Return the [X, Y] coordinate for the center point of the cell that contains the specified text.  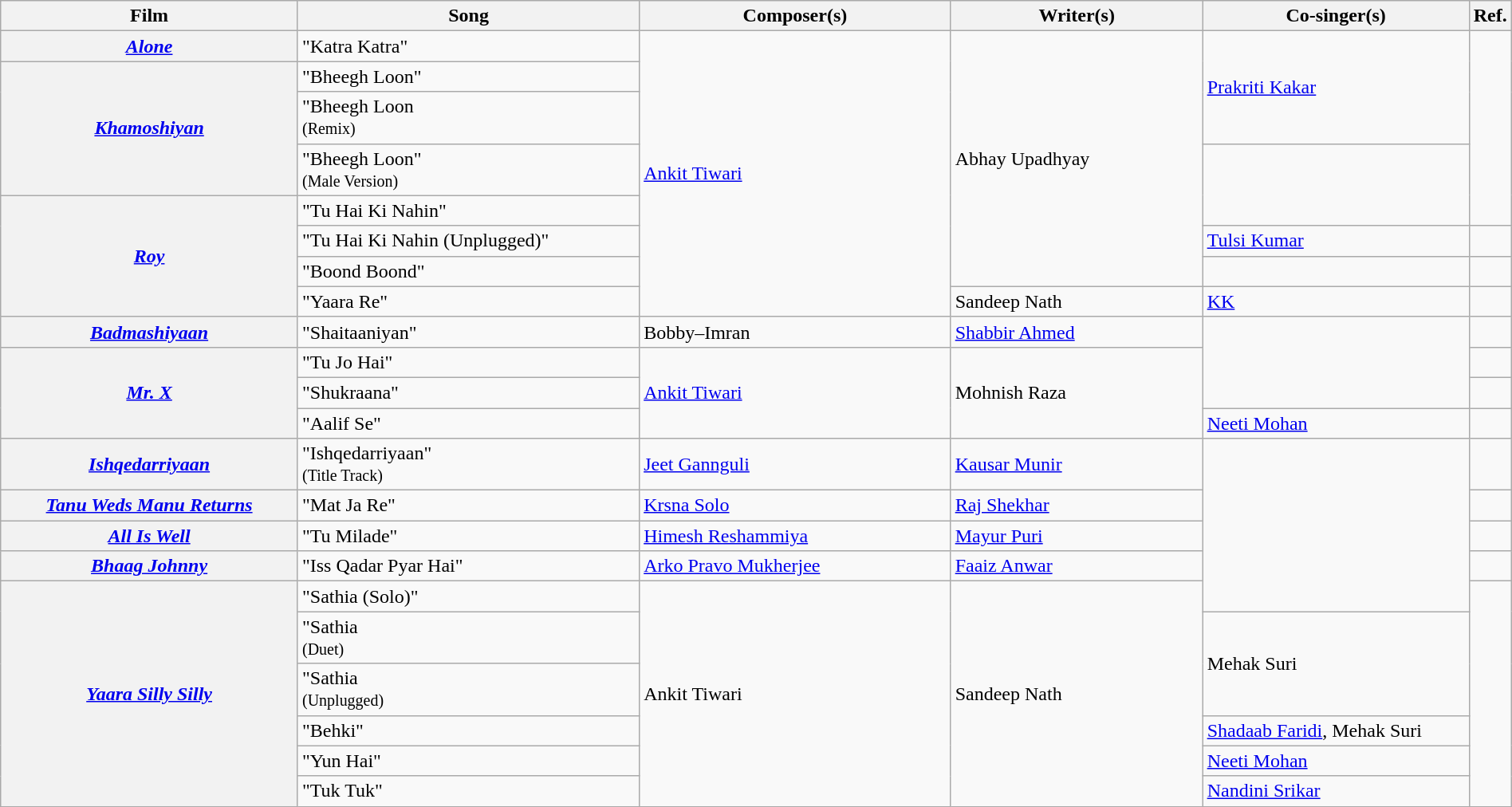
Mohnish Raza [1077, 392]
Faaiz Anwar [1077, 566]
Jeet Gannguli [795, 464]
Mayur Puri [1077, 536]
Ref. [1490, 16]
Yaara Silly Silly [150, 694]
"Iss Qadar Pyar Hai" [468, 566]
"Tu Milade" [468, 536]
Shadaab Faridi, Mehak Suri [1336, 730]
"Tu Hai Ki Nahin (Unplugged)" [468, 241]
Co-singer(s) [1336, 16]
Film [150, 16]
"Bheegh Loon"(Male Version) [468, 169]
"Aalif Se" [468, 423]
Writer(s) [1077, 16]
"Sathia (Solo)" [468, 596]
"Yaara Re" [468, 301]
Ishqedarriyaan [150, 464]
"Yun Hai" [468, 761]
Tulsi Kumar [1336, 241]
"Tu Hai Ki Nahin" [468, 211]
"Behki" [468, 730]
"Sathia(Duet) [468, 638]
Tanu Weds Manu Returns [150, 506]
KK [1336, 301]
Bobby–Imran [795, 332]
Prakriti Kakar [1336, 88]
Bhaag Johnny [150, 566]
Mehak Suri [1336, 663]
"Bheegh Loon(Remix) [468, 118]
Raj Shekhar [1077, 506]
"Bheegh Loon" [468, 77]
Krsna Solo [795, 506]
Song [468, 16]
Mr. X [150, 392]
Kausar Munir [1077, 464]
Composer(s) [795, 16]
"Shaitaaniyan" [468, 332]
Abhay Upadhyay [1077, 159]
Khamoshiyan [150, 128]
Alone [150, 46]
"Shukraana" [468, 392]
"Boond Boond" [468, 271]
Badmashiyaan [150, 332]
"Katra Katra" [468, 46]
Himesh Reshammiya [795, 536]
"Tuk Tuk" [468, 791]
All Is Well [150, 536]
Shabbir Ahmed [1077, 332]
Arko Pravo Mukherjee [795, 566]
"Ishqedarriyaan"(Title Track) [468, 464]
Nandini Srikar [1336, 791]
"Sathia (Unplugged) [468, 689]
Roy [150, 256]
"Mat Ja Re" [468, 506]
"Tu Jo Hai" [468, 362]
